Return [x, y] of the center of cell containing provided text 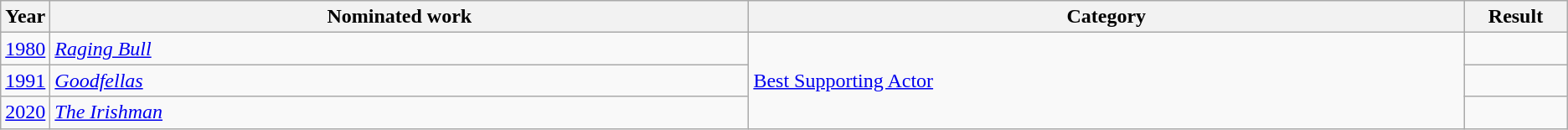
1980 [25, 49]
Goodfellas [400, 81]
Nominated work [400, 17]
Best Supporting Actor [1106, 81]
1991 [25, 81]
Year [25, 17]
Category [1106, 17]
Result [1516, 17]
The Irishman [400, 112]
Raging Bull [400, 49]
2020 [25, 112]
